Locate the cell with the specified text and output its (X, Y) center coordinate. 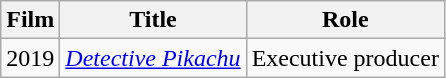
Role (345, 20)
Title (153, 20)
Film (30, 20)
Executive producer (345, 58)
2019 (30, 58)
Detective Pikachu (153, 58)
